Scan for the cell matching the given text and deliver its [x, y] coordinate at center. 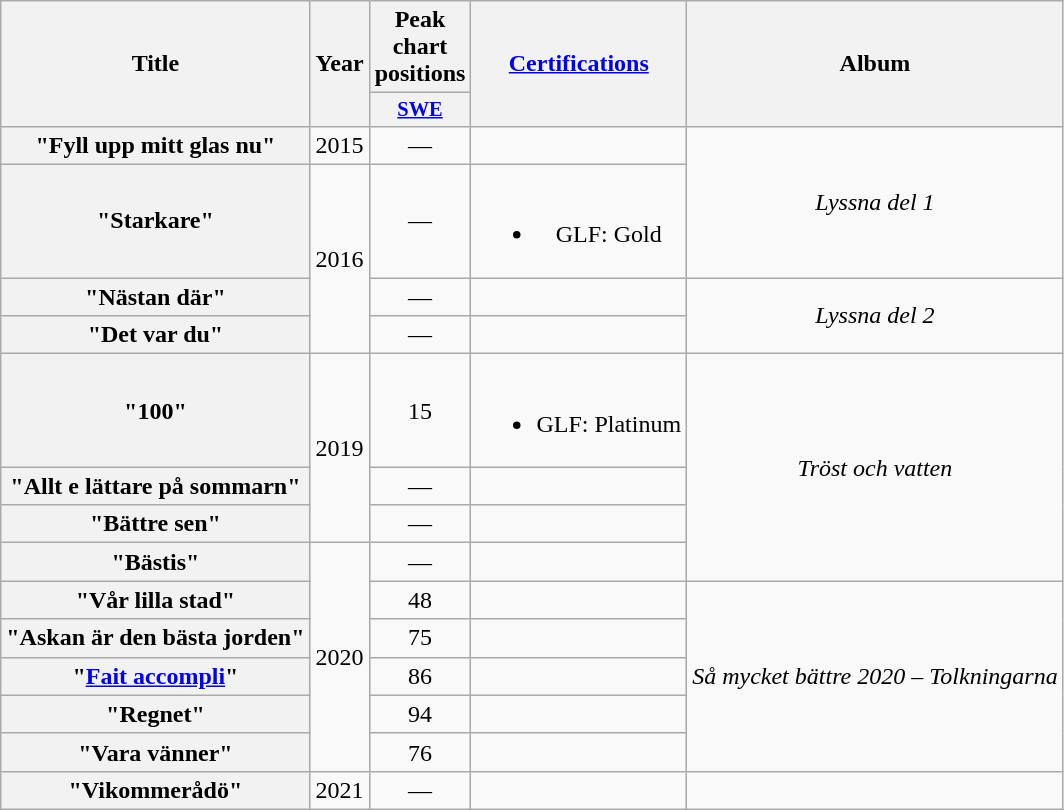
"Fait accompli" [156, 676]
Album [876, 64]
GLF: Platinum [579, 410]
Så mycket bättre 2020 – Tolkningarna [876, 676]
"Bästis" [156, 562]
"Det var du" [156, 335]
"Askan är den bästa jorden" [156, 638]
94 [420, 714]
"Regnet" [156, 714]
2016 [340, 260]
76 [420, 752]
2020 [340, 657]
2021 [340, 790]
Title [156, 64]
Lyssna del 2 [876, 316]
"Vår lilla stad" [156, 600]
"Starkare" [156, 222]
SWE [420, 110]
2019 [340, 448]
75 [420, 638]
"Bättre sen" [156, 524]
"Nästan där" [156, 297]
GLF: Gold [579, 222]
Year [340, 64]
Lyssna del 1 [876, 202]
"Vara vänner" [156, 752]
"Fyll upp mitt glas nu" [156, 145]
Peak chart positions [420, 47]
"Allt e lättare på sommarn" [156, 486]
"Vikommerådö" [156, 790]
15 [420, 410]
48 [420, 600]
Certifications [579, 64]
Tröst och vatten [876, 468]
86 [420, 676]
2015 [340, 145]
"100" [156, 410]
